Determine the (X, Y) coordinate at the center of the cell enclosing the given text.  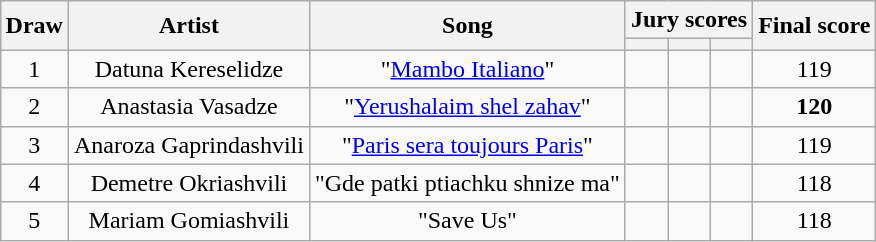
Artist (188, 26)
Anastasia Vasadze (188, 107)
Draw (34, 26)
4 (34, 183)
Anaroza Gaprindashvili (188, 145)
"Mambo Italiano" (467, 69)
"Gde patki ptiachku shnize ma" (467, 183)
1 (34, 69)
Demetre Okriashvili (188, 183)
"Paris sera toujours Paris" (467, 145)
2 (34, 107)
Song (467, 26)
Mariam Gomiashvili (188, 221)
3 (34, 145)
Final score (814, 26)
Jury scores (688, 20)
"Save Us" (467, 221)
Datuna Kereselidze (188, 69)
"Yerushalaim shel zahav" (467, 107)
5 (34, 221)
120 (814, 107)
